Find where the given text appears and provide that cell's center as (X, Y) coordinate. 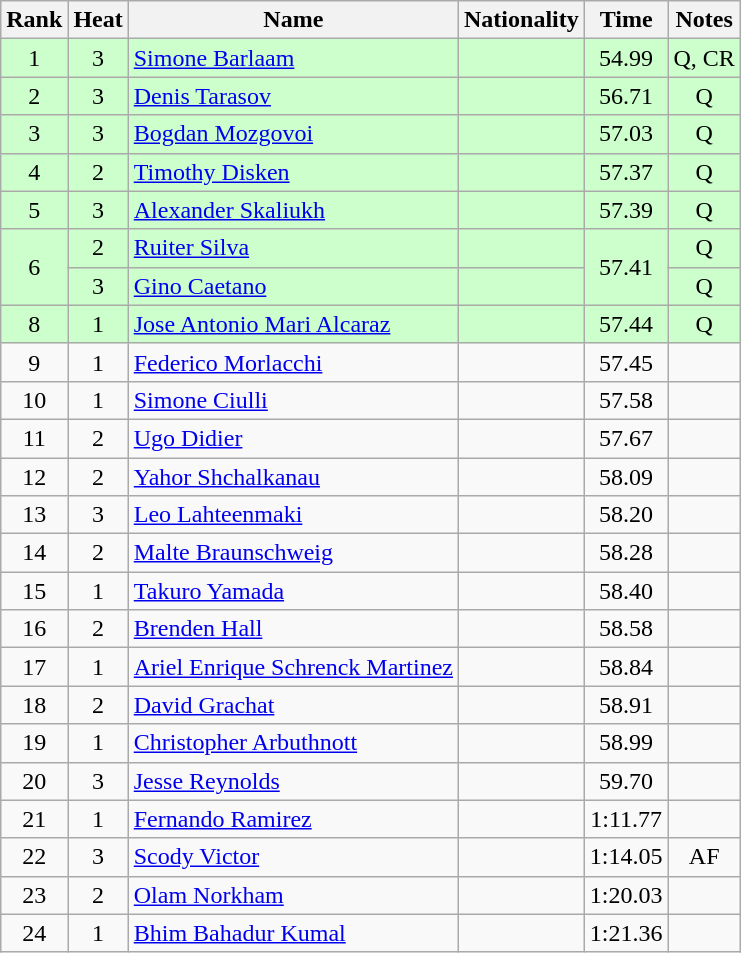
Fernando Ramirez (293, 819)
4 (34, 172)
Ruiter Silva (293, 248)
Timothy Disken (293, 172)
57.39 (626, 210)
Alexander Skaliukh (293, 210)
1:11.77 (626, 819)
Christopher Arbuthnott (293, 743)
10 (34, 400)
1:14.05 (626, 857)
16 (34, 629)
Rank (34, 20)
Heat (98, 20)
58.09 (626, 477)
1:20.03 (626, 895)
Brenden Hall (293, 629)
Gino Caetano (293, 286)
Leo Lahteenmaki (293, 515)
22 (34, 857)
8 (34, 324)
17 (34, 667)
57.58 (626, 400)
Takuro Yamada (293, 591)
57.37 (626, 172)
24 (34, 933)
21 (34, 819)
Jose Antonio Mari Alcaraz (293, 324)
19 (34, 743)
Federico Morlacchi (293, 362)
Yahor Shchalkanau (293, 477)
Nationality (522, 20)
58.91 (626, 705)
58.58 (626, 629)
57.03 (626, 134)
57.45 (626, 362)
Simone Barlaam (293, 58)
54.99 (626, 58)
Ugo Didier (293, 438)
58.40 (626, 591)
Simone Ciulli (293, 400)
9 (34, 362)
6 (34, 267)
1:21.36 (626, 933)
AF (704, 857)
Malte Braunschweig (293, 553)
58.28 (626, 553)
57.44 (626, 324)
57.41 (626, 267)
58.84 (626, 667)
Notes (704, 20)
23 (34, 895)
Olam Norkham (293, 895)
Bhim Bahadur Kumal (293, 933)
20 (34, 781)
Bogdan Mozgovoi (293, 134)
Scody Victor (293, 857)
59.70 (626, 781)
Time (626, 20)
57.67 (626, 438)
56.71 (626, 96)
12 (34, 477)
Denis Tarasov (293, 96)
14 (34, 553)
Q, CR (704, 58)
5 (34, 210)
Name (293, 20)
58.99 (626, 743)
18 (34, 705)
Jesse Reynolds (293, 781)
15 (34, 591)
58.20 (626, 515)
11 (34, 438)
13 (34, 515)
David Grachat (293, 705)
Ariel Enrique Schrenck Martinez (293, 667)
